From the cell containing the given text, extract its center point as [X, Y] coordinate. 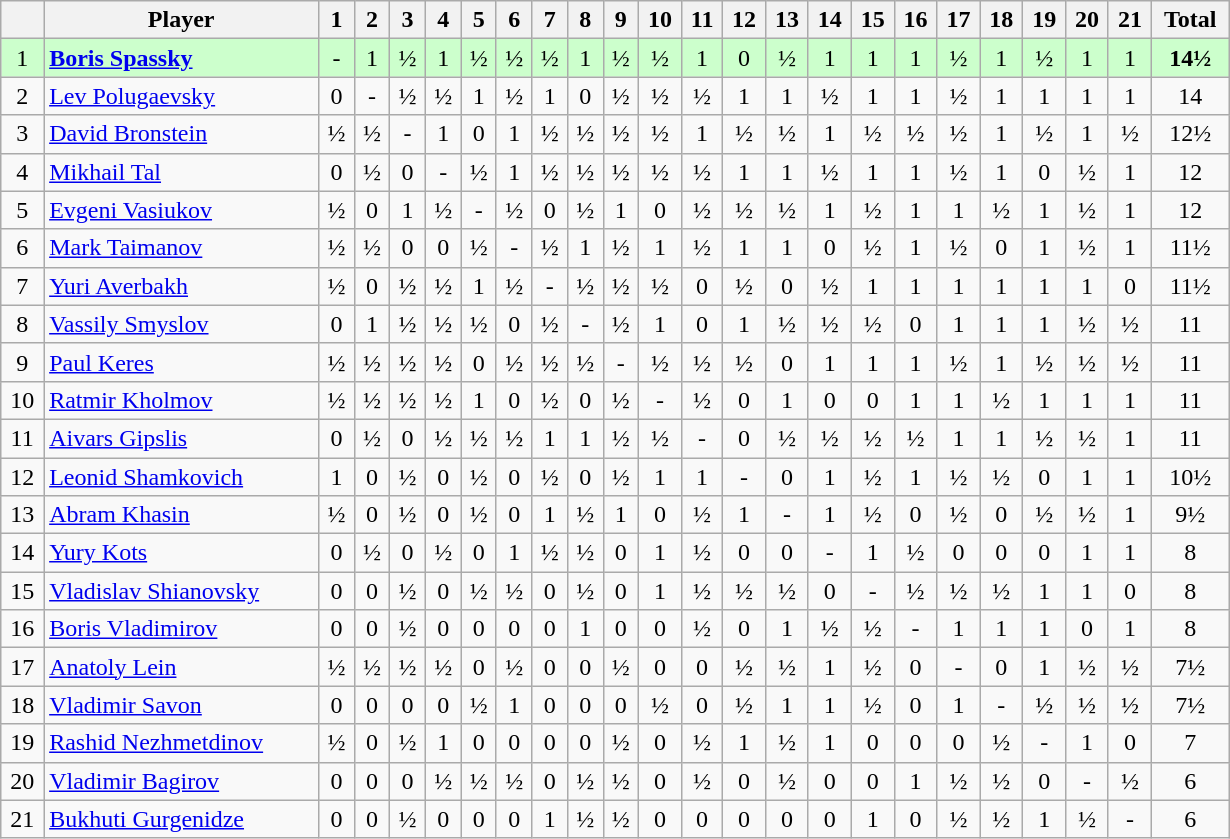
Ratmir Kholmov [182, 400]
Boris Vladimirov [182, 629]
David Bronstein [182, 134]
Yuri Averbakh [182, 286]
10½ [1190, 477]
Boris Spassky [182, 58]
Player [182, 20]
Total [1190, 20]
Aivars Gipslis [182, 438]
Vladislav Shianovsky [182, 591]
Paul Keres [182, 362]
Bukhuti Gurgenidze [182, 819]
Rashid Nezhmetdinov [182, 743]
Leonid Shamkovich [182, 477]
9½ [1190, 515]
Vladimir Savon [182, 705]
Lev Polugaevsky [182, 96]
14½ [1190, 58]
Mark Taimanov [182, 248]
Yury Kots [182, 553]
Evgeni Vasiukov [182, 210]
Vladimir Bagirov [182, 781]
Mikhail Tal [182, 172]
Abram Khasin [182, 515]
12½ [1190, 134]
Anatoly Lein [182, 667]
Vassily Smyslov [182, 324]
